Return (x, y) of the center of cell containing provided text 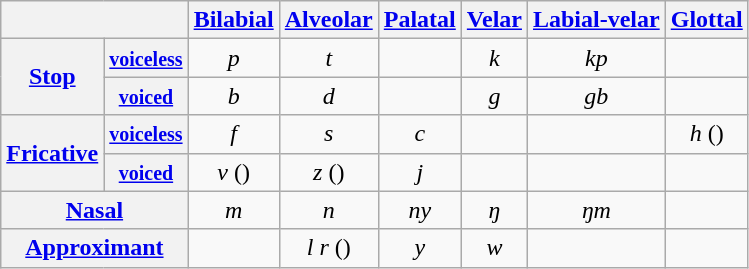
y (420, 248)
l r () (328, 248)
kp (596, 58)
k (494, 58)
ŋm (596, 210)
s (328, 134)
gb (596, 96)
d (328, 96)
n (328, 210)
Approximant (94, 248)
v () (234, 172)
ŋ (494, 210)
c (420, 134)
Bilabial (234, 20)
b (234, 96)
t (328, 58)
Stop (52, 77)
f (234, 134)
Palatal (420, 20)
Velar (494, 20)
Nasal (94, 210)
z () (328, 172)
Alveolar (328, 20)
w (494, 248)
Fricative (52, 153)
ny (420, 210)
Labial-velar (596, 20)
m (234, 210)
j (420, 172)
h () (706, 134)
Glottal (706, 20)
p (234, 58)
g (494, 96)
